Find where the given text appears and provide that cell's center as [x, y] coordinate. 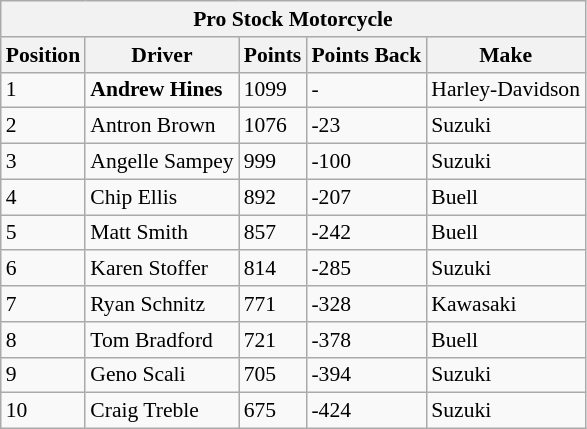
Matt Smith [162, 233]
705 [273, 375]
892 [273, 197]
1 [43, 90]
-23 [366, 126]
Kawasaki [506, 304]
1076 [273, 126]
-424 [366, 411]
Ryan Schnitz [162, 304]
8 [43, 340]
Tom Bradford [162, 340]
4 [43, 197]
-207 [366, 197]
Andrew Hines [162, 90]
1099 [273, 90]
Driver [162, 55]
2 [43, 126]
Harley-Davidson [506, 90]
Make [506, 55]
9 [43, 375]
-242 [366, 233]
Antron Brown [162, 126]
771 [273, 304]
-285 [366, 269]
7 [43, 304]
5 [43, 233]
-394 [366, 375]
-100 [366, 162]
Points [273, 55]
Pro Stock Motorcycle [293, 19]
Points Back [366, 55]
Craig Treble [162, 411]
Position [43, 55]
857 [273, 233]
6 [43, 269]
999 [273, 162]
721 [273, 340]
-378 [366, 340]
Karen Stoffer [162, 269]
Geno Scali [162, 375]
675 [273, 411]
10 [43, 411]
3 [43, 162]
Chip Ellis [162, 197]
814 [273, 269]
-328 [366, 304]
- [366, 90]
Angelle Sampey [162, 162]
